From the cell containing the given text, extract its center point as (X, Y) coordinate. 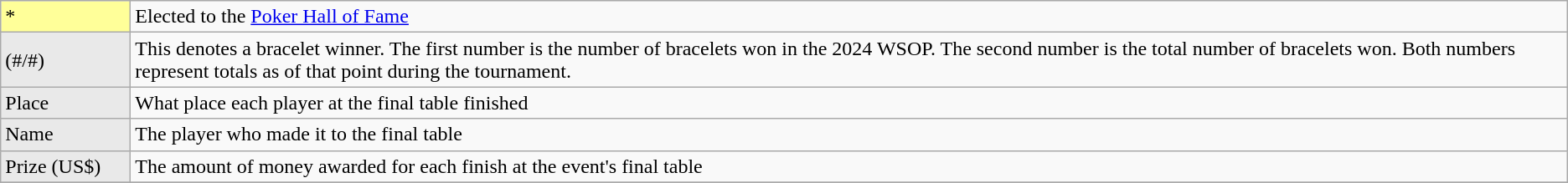
(#/#) (65, 60)
What place each player at the final table finished (849, 103)
Name (65, 135)
Prize (US$) (65, 166)
Place (65, 103)
The player who made it to the final table (849, 135)
Elected to the Poker Hall of Fame (849, 17)
* (65, 17)
The amount of money awarded for each finish at the event's final table (849, 166)
